Return the (x, y) coordinate for the center point of the cell that contains the specified text.  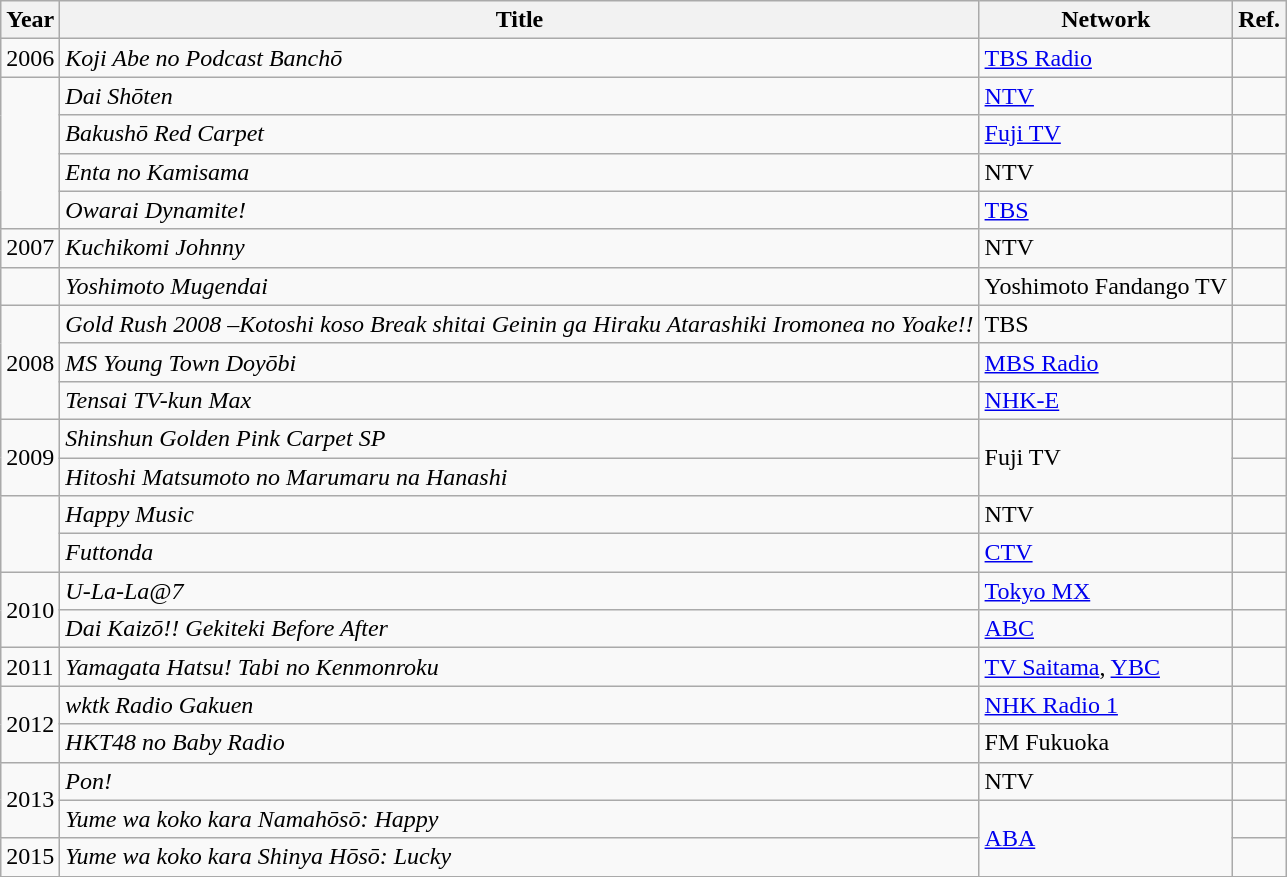
Shinshun Golden Pink Carpet SP (520, 438)
Hitoshi Matsumoto no Marumaru na Hanashi (520, 477)
Yoshimoto Fandango TV (1106, 286)
Enta no Kamisama (520, 172)
2009 (30, 457)
2006 (30, 58)
MBS Radio (1106, 362)
MS Young Town Doyōbi (520, 362)
2008 (30, 362)
TV Saitama, YBC (1106, 667)
Pon! (520, 781)
2011 (30, 667)
ABA (1106, 838)
Yume wa koko kara Shinya Hōsō: Lucky (520, 857)
Network (1106, 20)
Yamagata Hatsu! Tabi no Kenmonroku (520, 667)
Tensai TV-kun Max (520, 400)
Year (30, 20)
Futtonda (520, 553)
Yoshimoto Mugendai (520, 286)
wktk Radio Gakuen (520, 705)
2015 (30, 857)
Dai Shōten (520, 96)
Happy Music (520, 515)
Koji Abe no Podcast Banchō (520, 58)
2013 (30, 800)
2007 (30, 248)
Kuchikomi Johnny (520, 248)
FM Fukuoka (1106, 743)
ABC (1106, 629)
U-La-La@7 (520, 591)
NHK Radio 1 (1106, 705)
CTV (1106, 553)
2010 (30, 610)
Gold Rush 2008 –Kotoshi koso Break shitai Geinin ga Hiraku Atarashiki Iromonea no Yoake!! (520, 324)
Dai Kaizō!! Gekiteki Before After (520, 629)
Ref. (1260, 20)
Title (520, 20)
2012 (30, 724)
HKT48 no Baby Radio (520, 743)
NHK-E (1106, 400)
Bakushō Red Carpet (520, 134)
Yume wa koko kara Namahōsō: Happy (520, 819)
Tokyo MX (1106, 591)
TBS Radio (1106, 58)
Owarai Dynamite! (520, 210)
